Return (X, Y) of the center of cell containing provided text 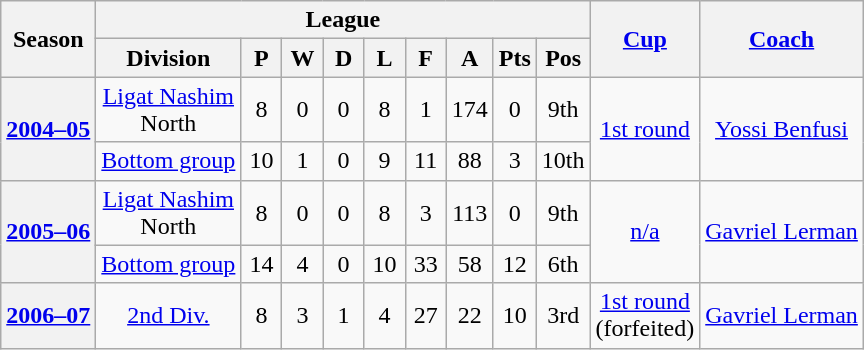
14 (262, 264)
9 (384, 161)
2006–07 (48, 316)
A (470, 58)
88 (470, 161)
174 (470, 110)
6th (563, 264)
League (343, 20)
n/a (645, 232)
Season (48, 39)
2004–05 (48, 128)
1st round (forfeited) (645, 316)
2nd Div. (168, 316)
Coach (782, 39)
2005–06 (48, 232)
P (262, 58)
10th (563, 161)
Division (168, 58)
1st round (645, 128)
Pos (563, 58)
W (302, 58)
3rd (563, 316)
L (384, 58)
22 (470, 316)
Pts (514, 58)
Cup (645, 39)
D (344, 58)
58 (470, 264)
12 (514, 264)
113 (470, 212)
Yossi Benfusi (782, 128)
27 (426, 316)
11 (426, 161)
33 (426, 264)
F (426, 58)
